Return (x, y) of the center of cell containing provided text 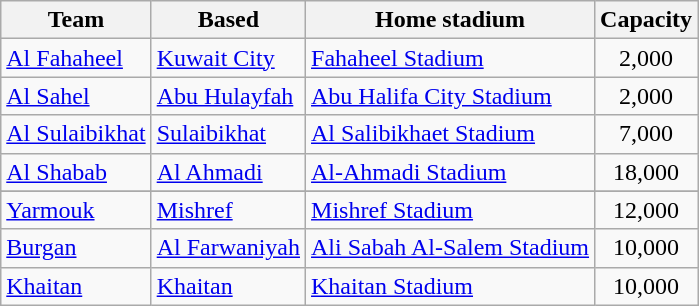
Abu Halifa City Stadium (450, 96)
Burgan (76, 248)
Based (228, 20)
Al Salibikhaet Stadium (450, 134)
Fahaheel Stadium (450, 58)
Yarmouk (76, 210)
Team (76, 20)
7,000 (646, 134)
Al Fahaheel (76, 58)
Al Sulaibikhat (76, 134)
Mishref Stadium (450, 210)
Al Shabab (76, 172)
Capacity (646, 20)
Ali Sabah Al-Salem Stadium (450, 248)
Abu Hulayfah (228, 96)
Al Sahel (76, 96)
Al-Ahmadi Stadium (450, 172)
Home stadium (450, 20)
18,000 (646, 172)
12,000 (646, 210)
Sulaibikhat (228, 134)
Khaitan Stadium (450, 286)
Kuwait City (228, 58)
Al Ahmadi (228, 172)
Mishref (228, 210)
Al Farwaniyah (228, 248)
